Output the [x, y] coordinate of the center of the cell containing the given text.  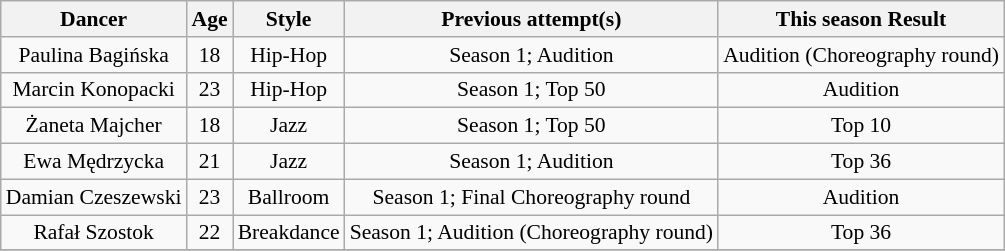
Age [210, 19]
Season 1; Final Choreography round [532, 197]
21 [210, 162]
Previous attempt(s) [532, 19]
Top 10 [861, 126]
Style [289, 19]
Żaneta Majcher [94, 126]
Ballroom [289, 197]
Paulina Bagińska [94, 55]
Season 1; Audition (Choreography round) [532, 233]
22 [210, 233]
Rafał Szostok [94, 233]
Marcin Konopacki [94, 90]
Dancer [94, 19]
Breakdance [289, 233]
Damian Czeszewski [94, 197]
This season Result [861, 19]
Audition (Choreography round) [861, 55]
Ewa Mędrzycka [94, 162]
